Detect which cell encompasses the target text, then output its [x, y] center coordinate. 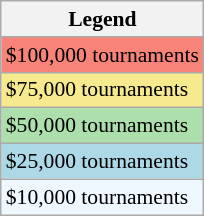
$50,000 tournaments [102, 126]
$75,000 tournaments [102, 90]
Legend [102, 19]
$10,000 tournaments [102, 197]
$100,000 tournaments [102, 55]
$25,000 tournaments [102, 162]
